Return the [X, Y] coordinate for the center point of the cell that contains the specified text.  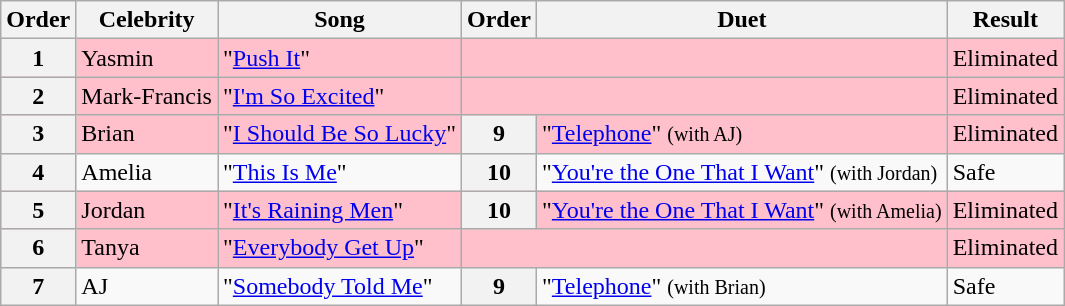
Amelia [147, 172]
Mark-Francis [147, 96]
"Telephone" (with AJ) [742, 134]
"Somebody Told Me" [340, 286]
7 [38, 286]
"This Is Me" [340, 172]
Celebrity [147, 20]
6 [38, 248]
"Push It" [340, 58]
"You're the One That I Want" (with Amelia) [742, 210]
AJ [147, 286]
Result [1005, 20]
Tanya [147, 248]
Brian [147, 134]
"I'm So Excited" [340, 96]
4 [38, 172]
Yasmin [147, 58]
Duet [742, 20]
2 [38, 96]
Song [340, 20]
"You're the One That I Want" (with Jordan) [742, 172]
5 [38, 210]
"Telephone" (with Brian) [742, 286]
"It's Raining Men" [340, 210]
3 [38, 134]
Jordan [147, 210]
"Everybody Get Up" [340, 248]
"I Should Be So Lucky" [340, 134]
1 [38, 58]
